Determine the (X, Y) coordinate at the center of the cell enclosing the given text.  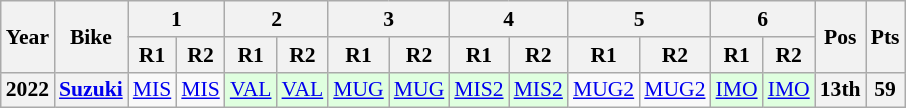
2 (276, 19)
Year (28, 36)
1 (176, 19)
3 (388, 19)
Suzuki (91, 90)
2022 (28, 90)
5 (640, 19)
13th (840, 90)
Bike (91, 36)
59 (886, 90)
4 (508, 19)
Pts (886, 36)
Pos (840, 36)
6 (763, 19)
